Output the [x, y] coordinate of the center of the cell containing the given text.  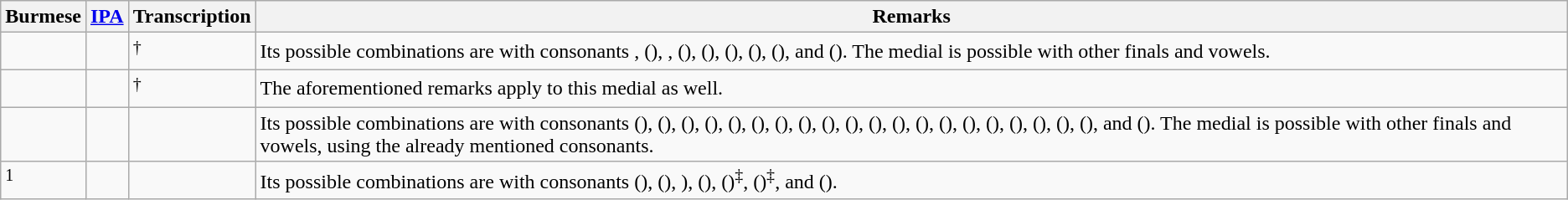
Its possible combinations are with consonants , (), , (), (), (), (), (), and (). The medial is possible with other finals and vowels. [911, 52]
The aforementioned remarks apply to this medial as well. [911, 89]
Remarks [911, 17]
1 [44, 181]
Transcription [192, 17]
Burmese [44, 17]
Its possible combinations are with consonants (), (), ), (), ()‡, ()‡, and (). [911, 181]
IPA [107, 17]
